Capture the cell that displays the provided text and extract its [X, Y] central coordinate. 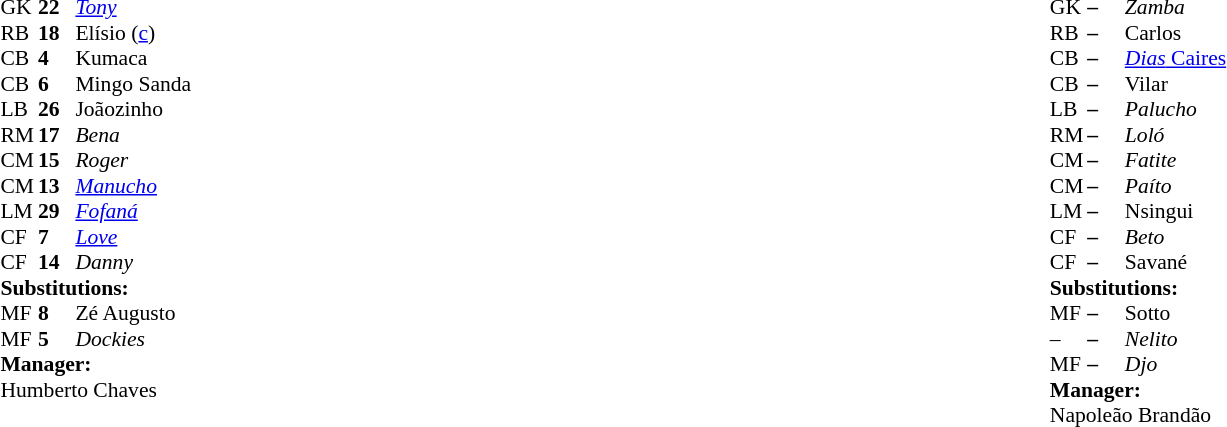
Sotto [1176, 313]
Vilar [1176, 84]
Danny [133, 263]
Humberto Chaves [96, 390]
Carlos [1176, 33]
17 [57, 135]
18 [57, 33]
Palucho [1176, 109]
Nsingui [1176, 211]
Beto [1176, 237]
Dockies [133, 339]
Joãozinho [133, 109]
Dias Caires [1176, 59]
Fofaná [133, 211]
Kumaca [133, 59]
Zé Augusto [133, 313]
Fatite [1176, 161]
Paíto [1176, 186]
8 [57, 313]
Savané [1176, 263]
Love [133, 237]
Loló [1176, 135]
Djo [1176, 365]
5 [57, 339]
14 [57, 263]
6 [57, 84]
Manucho [133, 186]
Roger [133, 161]
13 [57, 186]
Bena [133, 135]
26 [57, 109]
Nelito [1176, 339]
Mingo Sanda [133, 84]
4 [57, 59]
Elísio (c) [133, 33]
7 [57, 237]
29 [57, 211]
15 [57, 161]
